For the text-containing cell, return its midpoint in [X, Y] coordinate format. 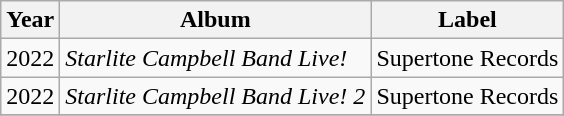
Album [216, 20]
Year [30, 20]
Starlite Campbell Band Live! [216, 58]
Starlite Campbell Band Live! 2 [216, 96]
Label [468, 20]
